Return the [X, Y] coordinate for the center point of the cell that contains the specified text.  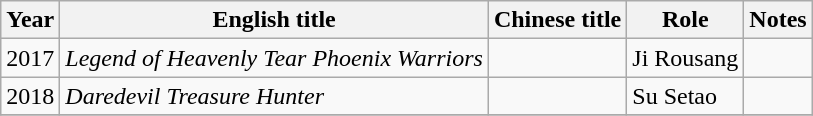
Legend of Heavenly Tear Phoenix Warriors [274, 58]
Ji Rousang [686, 58]
Daredevil Treasure Hunter [274, 96]
Chinese title [557, 20]
English title [274, 20]
Notes [778, 20]
2018 [30, 96]
Role [686, 20]
Year [30, 20]
2017 [30, 58]
Su Setao [686, 96]
